Capture the cell that displays the provided text and extract its (x, y) central coordinate. 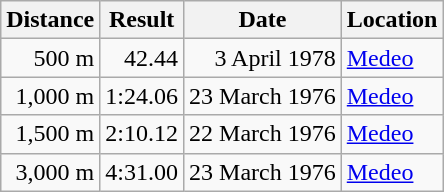
Location (392, 20)
3 April 1978 (263, 58)
4:31.00 (142, 172)
Date (263, 20)
Result (142, 20)
1:24.06 (142, 96)
500 m (50, 58)
42.44 (142, 58)
2:10.12 (142, 134)
1,500 m (50, 134)
22 March 1976 (263, 134)
3,000 m (50, 172)
Distance (50, 20)
1,000 m (50, 96)
